Detect which cell encompasses the target text, then output its [X, Y] center coordinate. 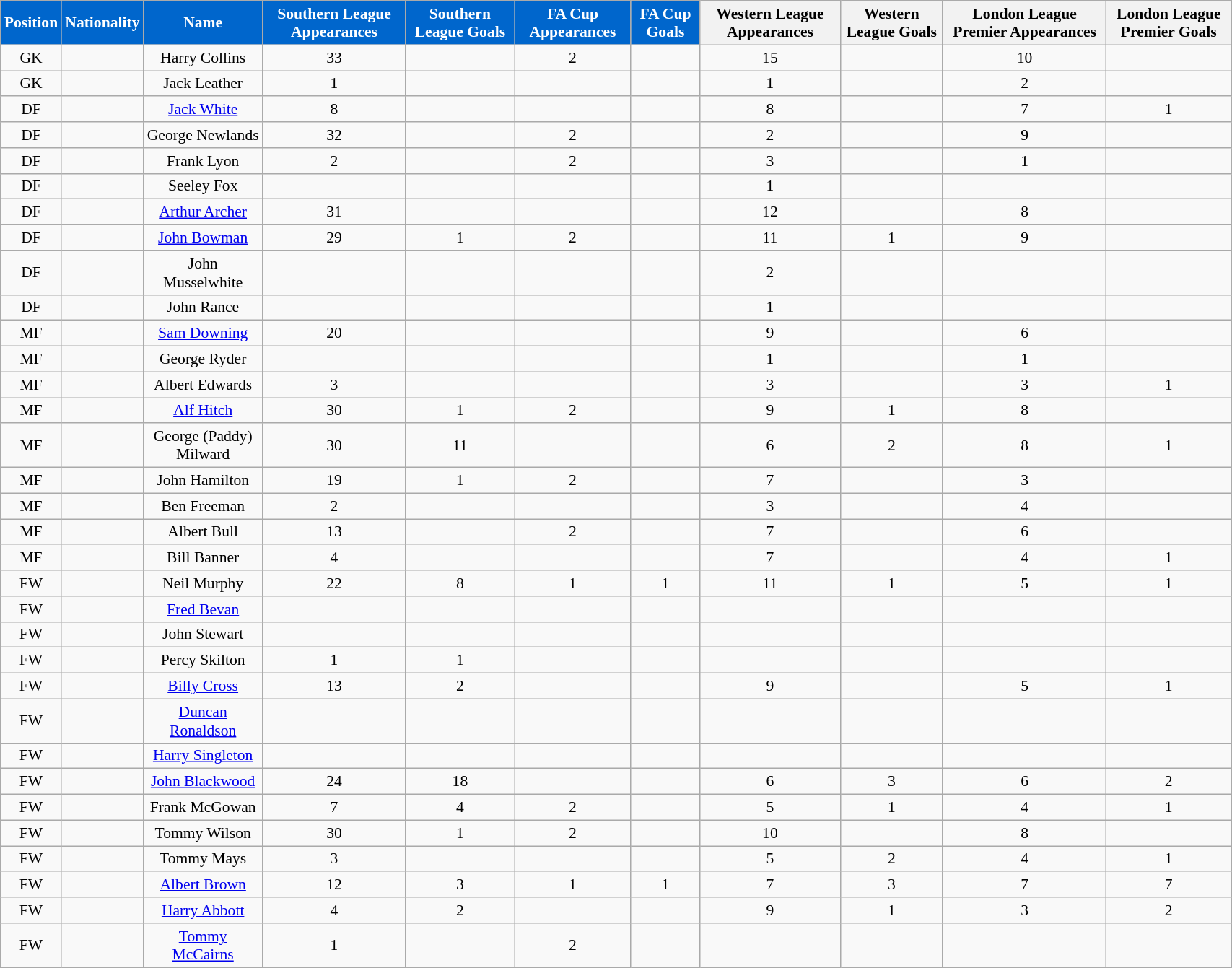
George Ryder [204, 359]
Tommy Mays [204, 859]
FA Cup Goals [665, 23]
29 [334, 238]
Western League Goals [891, 23]
19 [334, 481]
Albert Brown [204, 885]
Seeley Fox [204, 186]
Tommy Wilson [204, 833]
George (Paddy) Milward [204, 446]
Bill Banner [204, 558]
Alf Hitch [204, 411]
24 [334, 782]
18 [460, 782]
22 [334, 583]
Frank Lyon [204, 161]
Southern League Appearances [334, 23]
Fred Bevan [204, 609]
Name [204, 23]
31 [334, 212]
John Rance [204, 308]
Southern League Goals [460, 23]
Albert Bull [204, 532]
John Bowman [204, 238]
Ben Freeman [204, 506]
FA Cup Appearances [573, 23]
London League Premier Appearances [1025, 23]
John Blackwood [204, 782]
London League Premier Goals [1169, 23]
John Stewart [204, 635]
John Musselwhite [204, 273]
Duncan Ronaldson [204, 720]
Percy Skilton [204, 660]
Sam Downing [204, 333]
Jack White [204, 110]
Position [31, 23]
Nationality [102, 23]
Harry Singleton [204, 756]
Western League Appearances [771, 23]
Neil Murphy [204, 583]
John Hamilton [204, 481]
George Newlands [204, 135]
33 [334, 58]
Albert Edwards [204, 385]
32 [334, 135]
Arthur Archer [204, 212]
Billy Cross [204, 686]
Tommy McCairns [204, 946]
15 [771, 58]
Jack Leather [204, 84]
Harry Collins [204, 58]
20 [334, 333]
Harry Abbott [204, 910]
Frank McGowan [204, 808]
